Return [X, Y] of the center of cell containing provided text 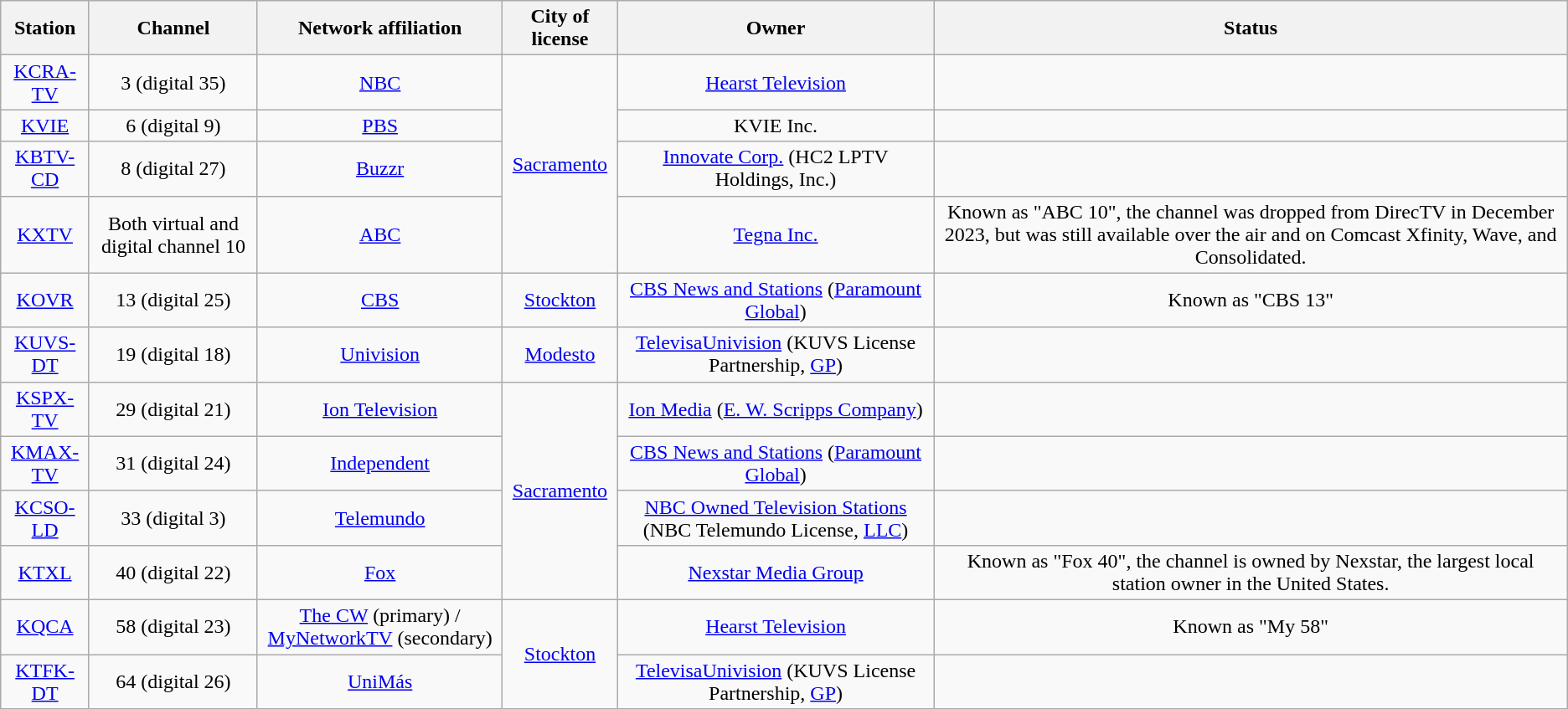
Status [1251, 28]
13 (digital 25) [173, 300]
ABC [379, 234]
KTFK-DT [45, 681]
Innovate Corp. (HC2 LPTV Holdings, Inc.) [776, 169]
Both virtual and digital channel 10 [173, 234]
Independent [379, 464]
Owner [776, 28]
58 (digital 23) [173, 626]
NBC Owned Television Stations (NBC Telemundo License, LLC) [776, 517]
KTXL [45, 573]
Ion Television [379, 408]
UniMás [379, 681]
64 (digital 26) [173, 681]
CBS [379, 300]
KMAX-TV [45, 464]
Station [45, 28]
Buzzr [379, 169]
Known as "CBS 13" [1251, 300]
KCRA-TV [45, 82]
29 (digital 21) [173, 408]
8 (digital 27) [173, 169]
Nexstar Media Group [776, 573]
KCSO-LD [45, 517]
33 (digital 3) [173, 517]
Telemundo [379, 517]
40 (digital 22) [173, 573]
KXTV [45, 234]
Univision [379, 355]
NBC [379, 82]
Tegna Inc. [776, 234]
KQCA [45, 626]
KSPX-TV [45, 408]
Known as "Fox 40", the channel is owned by Nexstar, the largest local station owner in the United States. [1251, 573]
6 (digital 9) [173, 126]
KUVS-DT [45, 355]
The CW (primary) / MyNetworkTV (secondary) [379, 626]
KBTV-CD [45, 169]
Ion Media (E. W. Scripps Company) [776, 408]
Channel [173, 28]
Network affiliation [379, 28]
KVIE Inc. [776, 126]
3 (digital 35) [173, 82]
31 (digital 24) [173, 464]
19 (digital 18) [173, 355]
City of license [560, 28]
Known as "My 58" [1251, 626]
Modesto [560, 355]
KVIE [45, 126]
KOVR [45, 300]
Fox [379, 573]
PBS [379, 126]
